Output the (x, y) coordinate of the center of the cell containing the given text.  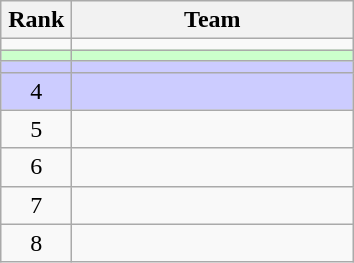
4 (36, 91)
6 (36, 167)
Team (212, 20)
7 (36, 205)
Rank (36, 20)
5 (36, 129)
8 (36, 243)
